Detect which cell encompasses the target text, then output its [x, y] center coordinate. 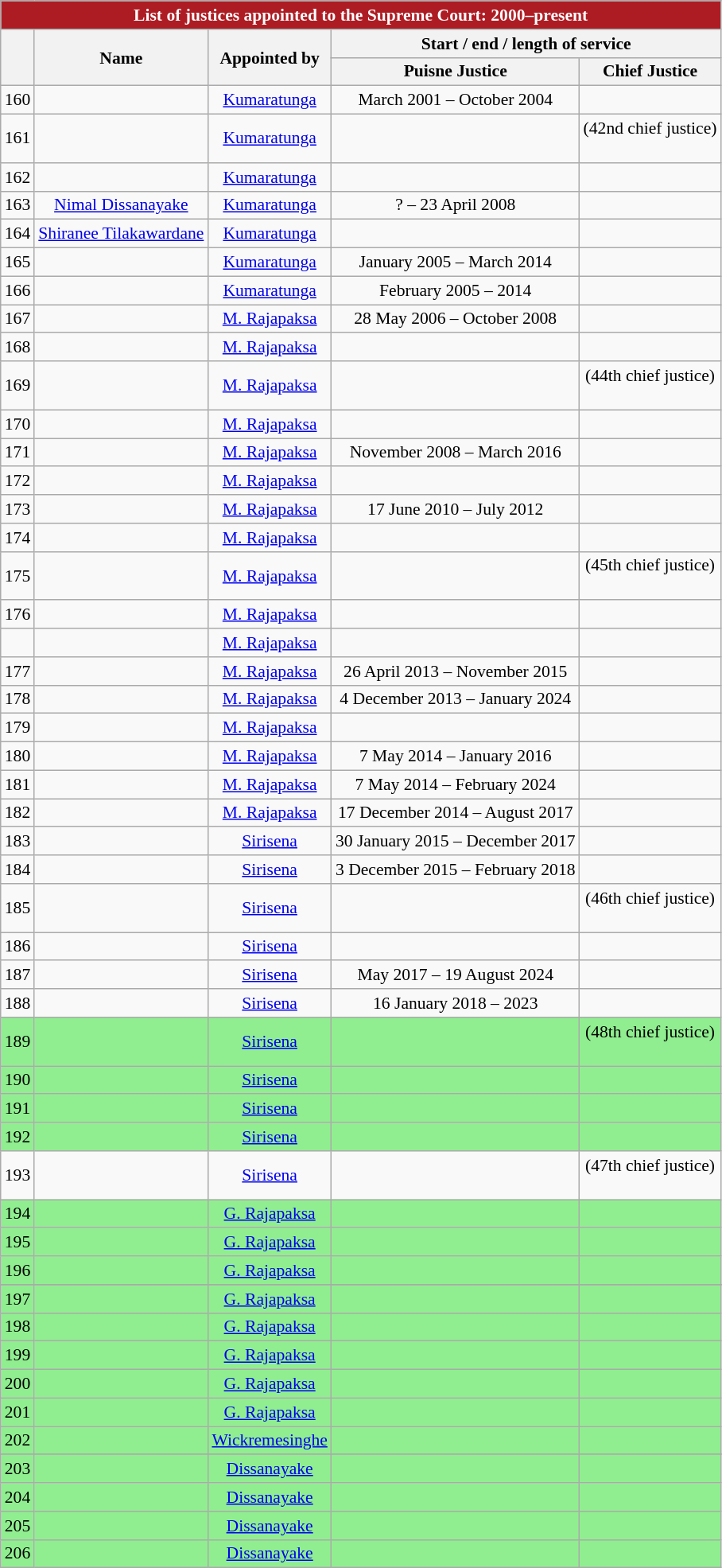
162 [17, 177]
(48th chief justice) [650, 1042]
186 [17, 947]
188 [17, 1003]
191 [17, 1109]
164 [17, 234]
? – 23 April 2008 [456, 205]
204 [17, 1497]
170 [17, 424]
199 [17, 1356]
January 2005 – March 2014 [456, 263]
167 [17, 319]
Puisne Justice [456, 72]
(44th chief justice) [650, 385]
May 2017 – 19 August 2024 [456, 975]
(47th chief justice) [650, 1176]
November 2008 – March 2016 [456, 453]
166 [17, 290]
16 January 2018 – 2023 [456, 1003]
(42nd chief justice) [650, 138]
200 [17, 1384]
Name [121, 57]
7 May 2014 – January 2016 [456, 757]
17 June 2010 – July 2012 [456, 509]
177 [17, 671]
Wickremesinghe [270, 1441]
173 [17, 509]
175 [17, 576]
4 December 2013 – January 2024 [456, 699]
(46th chief justice) [650, 909]
181 [17, 784]
193 [17, 1176]
17 December 2014 – August 2017 [456, 813]
165 [17, 263]
3 December 2015 – February 2018 [456, 870]
194 [17, 1214]
205 [17, 1526]
26 April 2013 – November 2015 [456, 671]
Start / end / length of service [526, 44]
28 May 2006 – October 2008 [456, 319]
161 [17, 138]
Chief Justice [650, 72]
160 [17, 100]
203 [17, 1469]
172 [17, 481]
178 [17, 699]
30 January 2015 – December 2017 [456, 842]
206 [17, 1554]
171 [17, 453]
185 [17, 909]
7 May 2014 – February 2024 [456, 784]
Nimal Dissanayake [121, 205]
179 [17, 728]
183 [17, 842]
195 [17, 1243]
169 [17, 385]
197 [17, 1299]
184 [17, 870]
168 [17, 348]
180 [17, 757]
202 [17, 1441]
182 [17, 813]
198 [17, 1327]
187 [17, 975]
176 [17, 615]
174 [17, 538]
190 [17, 1080]
Shiranee Tilakawardane [121, 234]
(45th chief justice) [650, 576]
201 [17, 1412]
163 [17, 205]
196 [17, 1270]
192 [17, 1137]
February 2005 – 2014 [456, 290]
List of justices appointed to the Supreme Court: 2000–present [361, 15]
March 2001 – October 2004 [456, 100]
Appointed by [270, 57]
189 [17, 1042]
